Determine the [X, Y] coordinate at the center of the cell enclosing the given text.  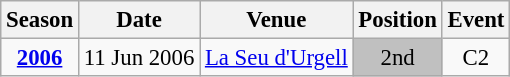
11 Jun 2006 [138, 58]
Venue [276, 20]
Position [398, 20]
Date [138, 20]
2nd [398, 58]
La Seu d'Urgell [276, 58]
Event [476, 20]
2006 [40, 58]
Season [40, 20]
C2 [476, 58]
